From the cell containing the given text, extract its center point as (x, y) coordinate. 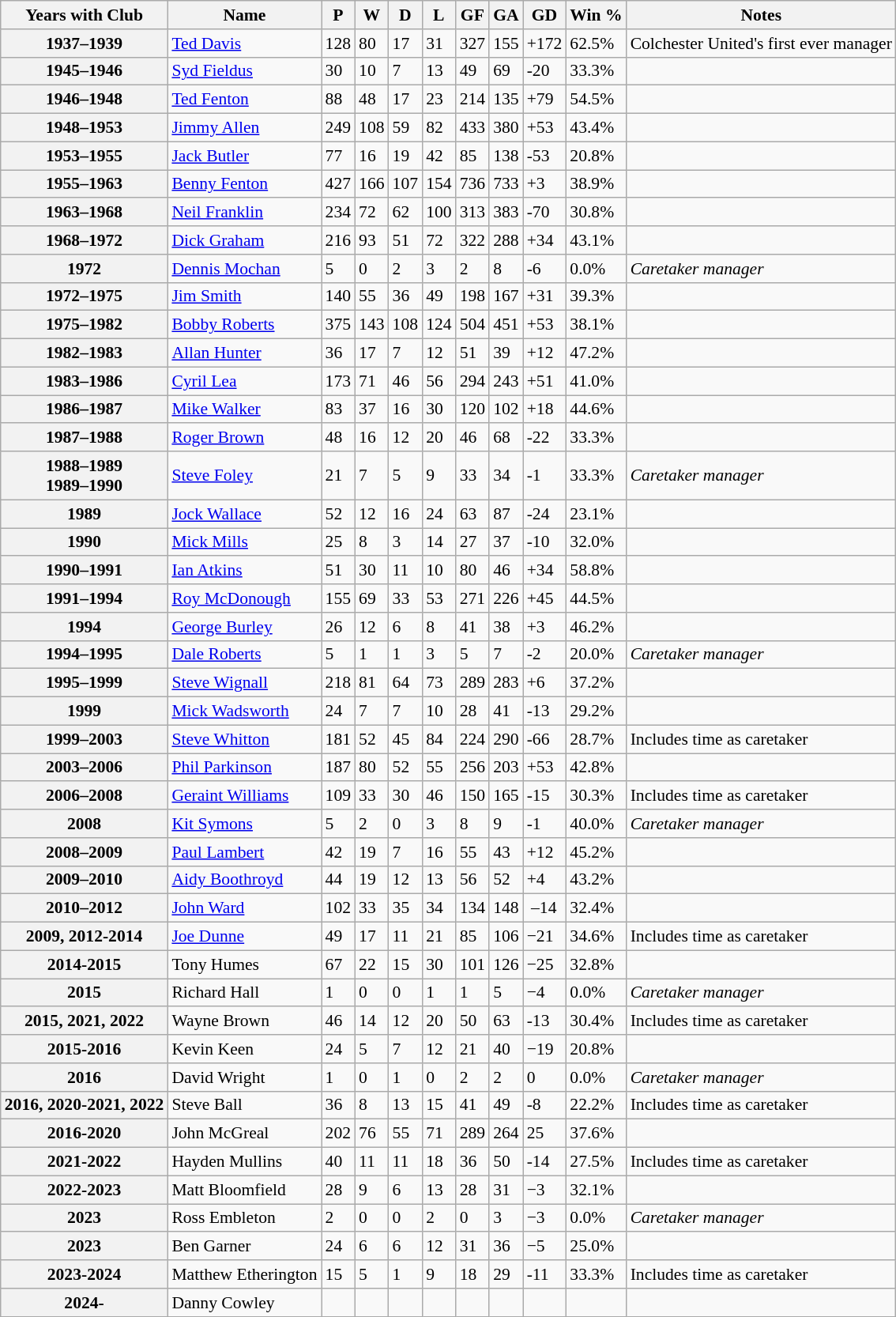
202 (338, 1134)
82 (439, 128)
+51 (545, 381)
1963–1968 (85, 213)
1994–1995 (85, 655)
+18 (545, 409)
30.4% (596, 1021)
37.6% (596, 1134)
1986–1987 (85, 409)
134 (472, 908)
62 (406, 213)
203 (506, 768)
27.5% (596, 1162)
283 (506, 683)
81 (371, 683)
1972–1975 (85, 296)
1983–1986 (85, 381)
Ross Embleton (244, 1218)
53 (439, 598)
34.6% (596, 937)
-15 (545, 796)
76 (371, 1134)
1987–1988 (85, 438)
Years with Club (85, 15)
135 (506, 100)
380 (506, 128)
Ted Davis (244, 43)
23 (439, 100)
-6 (545, 269)
+172 (545, 43)
32.0% (596, 542)
2009–2010 (85, 880)
224 (472, 739)
23.1% (596, 514)
1975–1982 (85, 325)
Wayne Brown (244, 1021)
Jimmy Allen (244, 128)
38.1% (596, 325)
P (338, 15)
100 (439, 213)
1968–1972 (85, 240)
+4 (545, 880)
294 (472, 381)
504 (472, 325)
140 (338, 296)
-53 (545, 156)
234 (338, 213)
1999 (85, 711)
30.8% (596, 213)
-10 (545, 542)
Richard Hall (244, 993)
Mick Mills (244, 542)
226 (506, 598)
59 (406, 128)
2014-2015 (85, 964)
Mick Wadsworth (244, 711)
John Ward (244, 908)
Matt Bloomfield (244, 1190)
-24 (545, 514)
−25 (545, 964)
−4 (545, 993)
Tony Humes (244, 964)
1946–1948 (85, 100)
29.2% (596, 711)
106 (506, 937)
38 (506, 627)
–14 (545, 908)
148 (506, 908)
1982–1983 (85, 353)
165 (506, 796)
2008–2009 (85, 852)
733 (506, 184)
38.9% (596, 184)
1990 (85, 542)
Colchester United's first ever manager (762, 43)
D (406, 15)
154 (439, 184)
Kit Symons (244, 824)
1953–1955 (85, 156)
2016-2020 (85, 1134)
Jim Smith (244, 296)
Steve Wignall (244, 683)
28.7% (596, 739)
Win % (596, 15)
2006–2008 (85, 796)
327 (472, 43)
Hayden Mullins (244, 1162)
1991–1994 (85, 598)
44.6% (596, 409)
150 (472, 796)
243 (506, 381)
198 (472, 296)
109 (338, 796)
Name (244, 15)
25.0% (596, 1247)
2015 (85, 993)
41.0% (596, 381)
Syd Fieldus (244, 71)
Matthew Etherington (244, 1274)
1988–19891989–1990 (85, 476)
L (439, 15)
Jock Wallace (244, 514)
2010–2012 (85, 908)
1999–2003 (85, 739)
43.1% (596, 240)
2009, 2012-2014 (85, 937)
1990–1991 (85, 571)
2015, 2021, 2022 (85, 1021)
290 (506, 739)
GD (545, 15)
35 (406, 908)
58.8% (596, 571)
39.3% (596, 296)
29 (506, 1274)
-2 (545, 655)
1955–1963 (85, 184)
87 (506, 514)
27 (472, 542)
128 (338, 43)
1995–1999 (85, 683)
Ted Fenton (244, 100)
42.8% (596, 768)
Bobby Roberts (244, 325)
2008 (85, 824)
+45 (545, 598)
77 (338, 156)
39 (506, 353)
Ian Atkins (244, 571)
Benny Fenton (244, 184)
271 (472, 598)
−21 (545, 937)
216 (338, 240)
126 (506, 964)
64 (406, 683)
30.3% (596, 796)
2015-2016 (85, 1049)
120 (472, 409)
62.5% (596, 43)
166 (371, 184)
1948–1953 (85, 128)
20.0% (596, 655)
Geraint Williams (244, 796)
736 (472, 184)
2016 (85, 1077)
Joe Dunne (244, 937)
54.5% (596, 100)
167 (506, 296)
45 (406, 739)
73 (439, 683)
214 (472, 100)
Allan Hunter (244, 353)
Cyril Lea (244, 381)
Roy McDonough (244, 598)
-22 (545, 438)
2022-2023 (85, 1190)
Dennis Mochan (244, 269)
143 (371, 325)
313 (472, 213)
218 (338, 683)
+6 (545, 683)
45.2% (596, 852)
83 (338, 409)
32.1% (596, 1190)
1994 (85, 627)
GA (506, 15)
47.2% (596, 353)
124 (439, 325)
Steve Foley (244, 476)
Danny Cowley (244, 1303)
427 (338, 184)
44.5% (596, 598)
101 (472, 964)
-70 (545, 213)
2016, 2020-2021, 2022 (85, 1105)
264 (506, 1134)
322 (472, 240)
Neil Franklin (244, 213)
GF (472, 15)
43.2% (596, 880)
93 (371, 240)
26 (338, 627)
-11 (545, 1274)
1945–1946 (85, 71)
Steve Ball (244, 1105)
Aidy Boothroyd (244, 880)
1937–1939 (85, 43)
383 (506, 213)
67 (338, 964)
+79 (545, 100)
375 (338, 325)
Steve Whitton (244, 739)
Dale Roberts (244, 655)
46.2% (596, 627)
Roger Brown (244, 438)
1972 (85, 269)
2021-2022 (85, 1162)
−5 (545, 1247)
-14 (545, 1162)
43.4% (596, 128)
288 (506, 240)
Phil Parkinson (244, 768)
-20 (545, 71)
Kevin Keen (244, 1049)
37.2% (596, 683)
22.2% (596, 1105)
40.0% (596, 824)
433 (472, 128)
44 (338, 880)
68 (506, 438)
−19 (545, 1049)
David Wright (244, 1077)
Dick Graham (244, 240)
George Burley (244, 627)
187 (338, 768)
88 (338, 100)
32.4% (596, 908)
43 (506, 852)
-66 (545, 739)
22 (371, 964)
256 (472, 768)
Ben Garner (244, 1247)
+31 (545, 296)
1989 (85, 514)
173 (338, 381)
2003–2006 (85, 768)
107 (406, 184)
2023-2024 (85, 1274)
84 (439, 739)
Notes (762, 15)
32.8% (596, 964)
249 (338, 128)
John McGreal (244, 1134)
Jack Butler (244, 156)
Paul Lambert (244, 852)
138 (506, 156)
451 (506, 325)
W (371, 15)
181 (338, 739)
-8 (545, 1105)
2024- (85, 1303)
Mike Walker (244, 409)
